Pinpoint the cell where the given text exists, returning its (x, y) midpoint coordinate. 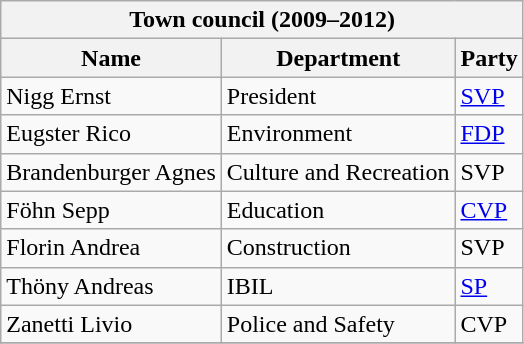
SP (489, 286)
FDP (489, 134)
Environment (338, 134)
Zanetti Livio (112, 324)
IBIL (338, 286)
Eugster Rico (112, 134)
Thöny Andreas (112, 286)
President (338, 96)
Police and Safety (338, 324)
Department (338, 58)
Education (338, 210)
Construction (338, 248)
Brandenburger Agnes (112, 172)
Culture and Recreation (338, 172)
Föhn Sepp (112, 210)
Florin Andrea (112, 248)
Town council (2009–2012) (262, 20)
Name (112, 58)
Nigg Ernst (112, 96)
Party (489, 58)
